Output the [x, y] coordinate of the center of the cell containing the given text.  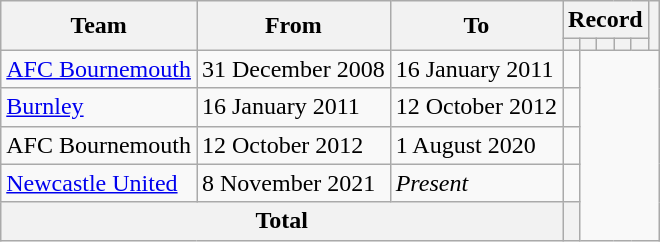
Newcastle United [99, 183]
31 December 2008 [293, 69]
Burnley [99, 107]
1 August 2020 [476, 145]
Team [99, 26]
To [476, 26]
From [293, 26]
Present [476, 183]
8 November 2021 [293, 183]
Total [282, 221]
Record [606, 20]
